Scan for the cell matching the given text and deliver its (X, Y) coordinate at center. 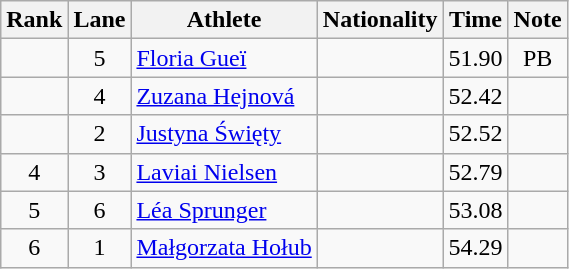
Nationality (380, 20)
Justyna Święty (224, 134)
52.79 (476, 172)
1 (100, 248)
Athlete (224, 20)
Rank (34, 20)
53.08 (476, 210)
52.42 (476, 96)
Lane (100, 20)
52.52 (476, 134)
Léa Sprunger (224, 210)
Floria Gueï (224, 58)
PB (538, 58)
Note (538, 20)
54.29 (476, 248)
Zuzana Hejnová (224, 96)
Małgorzata Hołub (224, 248)
3 (100, 172)
Time (476, 20)
2 (100, 134)
Laviai Nielsen (224, 172)
51.90 (476, 58)
